Scan for the cell matching the given text and deliver its [X, Y] coordinate at center. 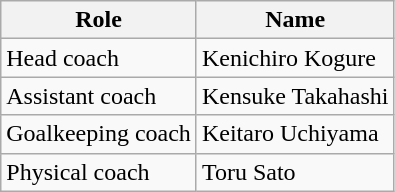
Goalkeeping coach [99, 134]
Role [99, 20]
Toru Sato [295, 172]
Head coach [99, 58]
Kensuke Takahashi [295, 96]
Name [295, 20]
Kenichiro Kogure [295, 58]
Keitaro Uchiyama [295, 134]
Assistant coach [99, 96]
Physical coach [99, 172]
